Identify which cell holds the provided text, then report its [X, Y] central coordinate. 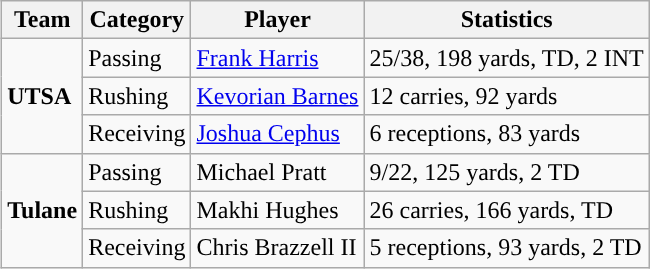
Joshua Cephus [278, 134]
Makhi Hughes [278, 210]
Player [278, 20]
Team [42, 20]
Michael Pratt [278, 172]
9/22, 125 yards, 2 TD [506, 172]
Tulane [42, 210]
Frank Harris [278, 58]
Kevorian Barnes [278, 96]
5 receptions, 93 yards, 2 TD [506, 248]
12 carries, 92 yards [506, 96]
6 receptions, 83 yards [506, 134]
Chris Brazzell II [278, 248]
25/38, 198 yards, TD, 2 INT [506, 58]
26 carries, 166 yards, TD [506, 210]
Statistics [506, 20]
Category [137, 20]
UTSA [42, 96]
